Output the (x, y) coordinate of the center of the cell containing the given text.  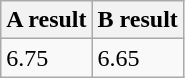
6.75 (46, 58)
B result (138, 20)
6.65 (138, 58)
A result (46, 20)
